Find where the given text appears and provide that cell's center as (x, y) coordinate. 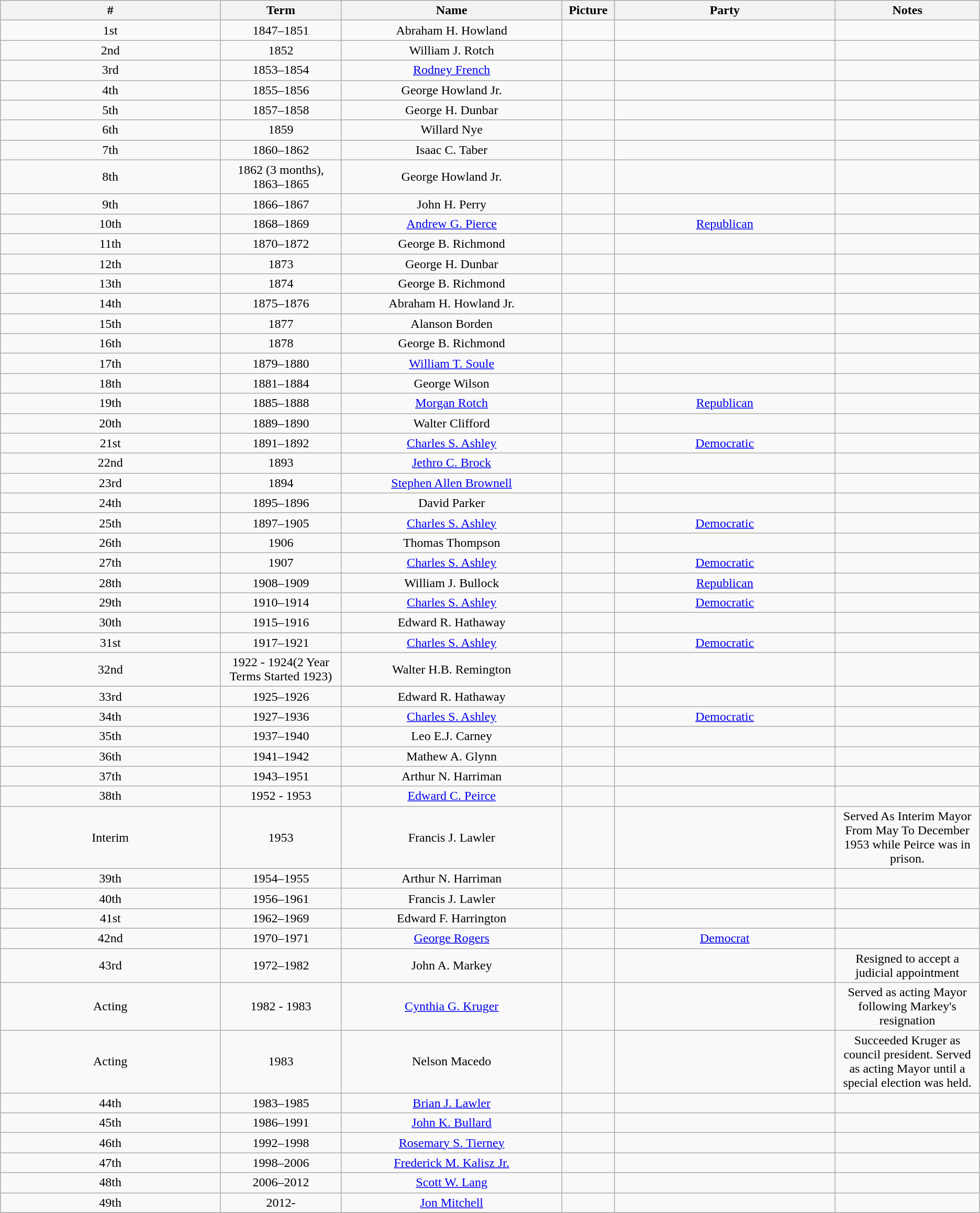
Party (725, 10)
34th (110, 716)
1983 (281, 1062)
1874 (281, 284)
Alanson Borden (451, 324)
Jon Mitchell (451, 1203)
1894 (281, 483)
32nd (110, 669)
15th (110, 324)
Leo E.J. Carney (451, 736)
5th (110, 110)
17th (110, 363)
1956–1961 (281, 898)
1915–1916 (281, 623)
38th (110, 796)
1868–1869 (281, 224)
Rosemary S. Tierney (451, 1143)
1873 (281, 263)
36th (110, 756)
Edward C. Peirce (451, 796)
49th (110, 1203)
Term (281, 10)
2006–2012 (281, 1183)
Walter Clifford (451, 423)
Abraham H. Howland (451, 30)
1952 - 1953 (281, 796)
4th (110, 90)
14th (110, 304)
John K. Bullard (451, 1123)
Jethro C. Brock (451, 463)
33rd (110, 697)
1992–1998 (281, 1143)
Walter H.B. Remington (451, 669)
21st (110, 443)
1885–1888 (281, 403)
1941–1942 (281, 756)
1922 - 1924(2 Year Terms Started 1923) (281, 669)
23rd (110, 483)
10th (110, 224)
1853–1854 (281, 70)
2012- (281, 1203)
Mathew A. Glynn (451, 756)
Scott W. Lang (451, 1183)
1897–1905 (281, 523)
26th (110, 543)
1953 (281, 837)
Abraham H. Howland Jr. (451, 304)
1908–1909 (281, 583)
11th (110, 244)
William T. Soule (451, 363)
20th (110, 423)
2nd (110, 50)
1857–1858 (281, 110)
1878 (281, 344)
John A. Markey (451, 965)
1860–1862 (281, 150)
1881–1884 (281, 383)
1847–1851 (281, 30)
1910–1914 (281, 603)
43rd (110, 965)
Cynthia G. Kruger (451, 1007)
Frederick M. Kalisz Jr. (451, 1163)
22nd (110, 463)
1852 (281, 50)
1917–1921 (281, 643)
1970–1971 (281, 938)
Andrew G. Pierce (451, 224)
George Rogers (451, 938)
1925–1926 (281, 697)
1889–1890 (281, 423)
1907 (281, 563)
1877 (281, 324)
1937–1940 (281, 736)
1983–1985 (281, 1103)
1998–2006 (281, 1163)
28th (110, 583)
1891–1892 (281, 443)
30th (110, 623)
David Parker (451, 503)
1895–1896 (281, 503)
29th (110, 603)
Succeeded Kruger as council president. Served as acting Mayor until a special election was held. (907, 1062)
Edward F. Harrington (451, 918)
1870–1872 (281, 244)
1st (110, 30)
1927–1936 (281, 716)
1982 - 1983 (281, 1007)
46th (110, 1143)
Brian J. Lawler (451, 1103)
1986–1991 (281, 1123)
# (110, 10)
1972–1982 (281, 965)
Thomas Thompson (451, 543)
Democrat (725, 938)
27th (110, 563)
16th (110, 344)
1855–1856 (281, 90)
Isaac C. Taber (451, 150)
3rd (110, 70)
45th (110, 1123)
Served As Interim Mayor From May To December 1953 while Peirce was in prison. (907, 837)
6th (110, 130)
13th (110, 284)
Resigned to accept a judicial appointment (907, 965)
1954–1955 (281, 878)
1862 (3 months), 1863–1865 (281, 177)
William J. Rotch (451, 50)
Name (451, 10)
12th (110, 263)
8th (110, 177)
42nd (110, 938)
Stephen Allen Brownell (451, 483)
Morgan Rotch (451, 403)
48th (110, 1183)
39th (110, 878)
1943–1951 (281, 776)
William J. Bullock (451, 583)
George Wilson (451, 383)
Rodney French (451, 70)
41st (110, 918)
Willard Nye (451, 130)
1962–1969 (281, 918)
Nelson Macedo (451, 1062)
1879–1880 (281, 363)
31st (110, 643)
47th (110, 1163)
24th (110, 503)
37th (110, 776)
40th (110, 898)
9th (110, 204)
44th (110, 1103)
18th (110, 383)
John H. Perry (451, 204)
1893 (281, 463)
19th (110, 403)
1906 (281, 543)
Served as acting Mayor following Markey's resignation (907, 1007)
Interim (110, 837)
Notes (907, 10)
1875–1876 (281, 304)
1859 (281, 130)
7th (110, 150)
Picture (588, 10)
35th (110, 736)
1866–1867 (281, 204)
25th (110, 523)
